For the text-containing cell, return its midpoint in (x, y) coordinate format. 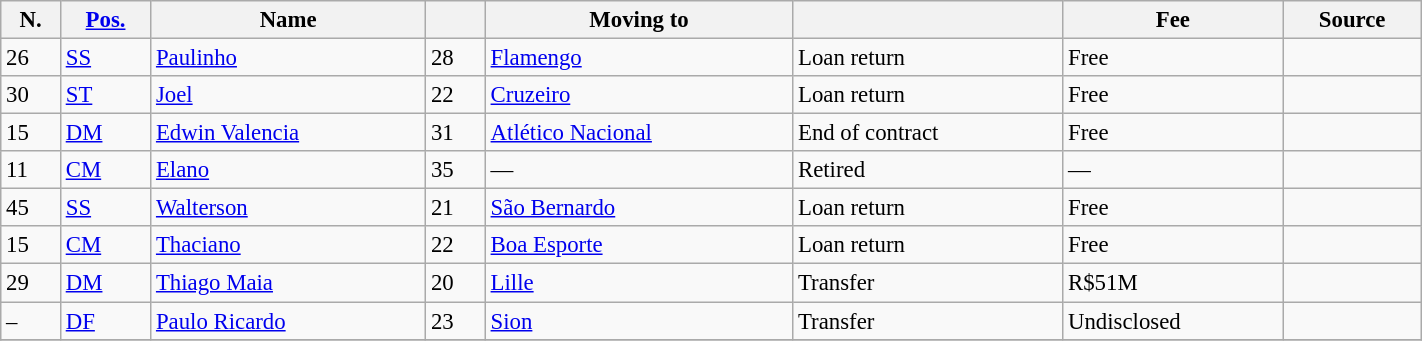
– (31, 321)
Paulo Ricardo (288, 321)
Edwin Valencia (288, 133)
Lille (638, 283)
23 (456, 321)
DF (105, 321)
Atlético Nacional (638, 133)
São Bernardo (638, 208)
Joel (288, 95)
Cruzeiro (638, 95)
ST (105, 95)
45 (31, 208)
Sion (638, 321)
29 (31, 283)
21 (456, 208)
Source (1352, 20)
N. (31, 20)
30 (31, 95)
Name (288, 20)
Elano (288, 170)
26 (31, 58)
Boa Esporte (638, 245)
35 (456, 170)
Flamengo (638, 58)
11 (31, 170)
Thaciano (288, 245)
31 (456, 133)
28 (456, 58)
Undisclosed (1173, 321)
Pos. (105, 20)
Thiago Maia (288, 283)
Walterson (288, 208)
End of contract (928, 133)
Moving to (638, 20)
R$51M (1173, 283)
Paulinho (288, 58)
Fee (1173, 20)
Retired (928, 170)
20 (456, 283)
